Provide the (X, Y) coordinate of the cell's center where the given text is located.  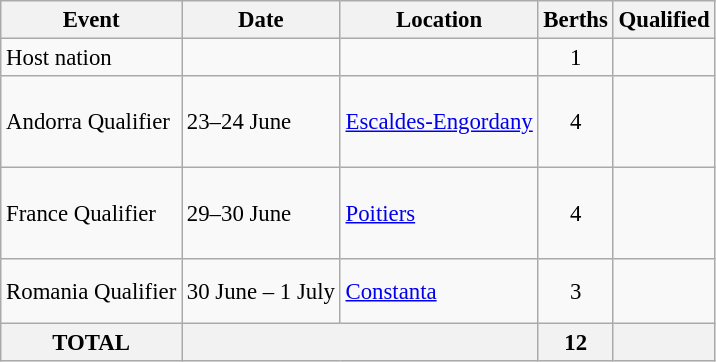
Berths (576, 20)
1 (576, 58)
Date (262, 20)
Romania Qualifier (92, 292)
Constanta (439, 292)
Qualified (664, 20)
Andorra Qualifier (92, 122)
Escaldes-Engordany (439, 122)
TOTAL (92, 343)
France Qualifier (92, 214)
30 June – 1 July (262, 292)
29–30 June (262, 214)
Poitiers (439, 214)
3 (576, 292)
Host nation (92, 58)
23–24 June (262, 122)
12 (576, 343)
Event (92, 20)
Location (439, 20)
